Determine the (X, Y) coordinate at the center of the cell enclosing the given text.  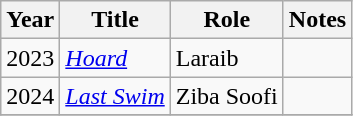
Ziba Soofi (226, 96)
Year (30, 20)
2023 (30, 58)
Last Swim (115, 96)
Laraib (226, 58)
Hoard (115, 58)
2024 (30, 96)
Notes (317, 20)
Title (115, 20)
Role (226, 20)
